Return the (X, Y) coordinate for the center point of the cell that contains the specified text.  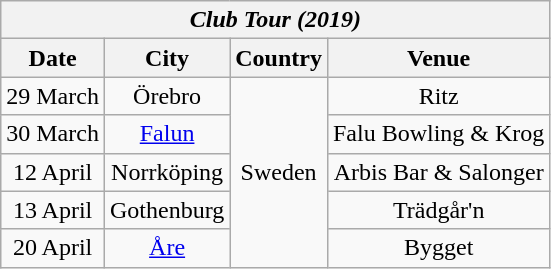
Arbis Bar & Salonger (438, 172)
Sweden (279, 172)
20 April (53, 248)
Gothenburg (166, 210)
Ritz (438, 96)
12 April (53, 172)
30 March (53, 134)
Bygget (438, 248)
Örebro (166, 96)
Venue (438, 58)
13 April (53, 210)
Åre (166, 248)
Country (279, 58)
City (166, 58)
Trädgår'n (438, 210)
Club Tour (2019) (276, 20)
Norrköping (166, 172)
Falu Bowling & Krog (438, 134)
29 March (53, 96)
Falun (166, 134)
Date (53, 58)
